Scan for the cell matching the given text and deliver its [X, Y] coordinate at center. 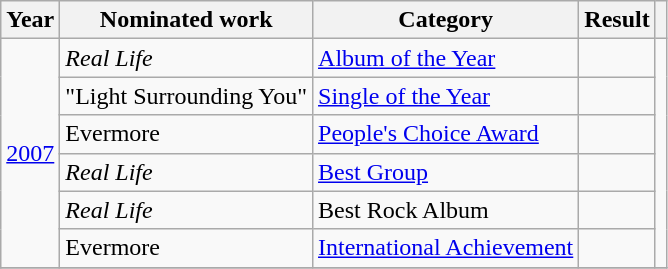
Best Group [446, 172]
People's Choice Award [446, 134]
Year [30, 20]
Album of the Year [446, 58]
"Light Surrounding You" [186, 96]
International Achievement [446, 248]
Single of the Year [446, 96]
Result [617, 20]
Category [446, 20]
Best Rock Album [446, 210]
Nominated work [186, 20]
2007 [30, 153]
